Detect which cell encompasses the target text, then output its (x, y) center coordinate. 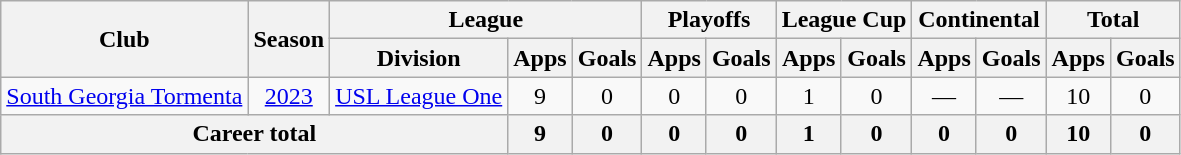
Division (419, 58)
South Georgia Tormenta (124, 96)
Club (124, 39)
Continental (979, 20)
Career total (254, 134)
League Cup (844, 20)
USL League One (419, 96)
League (486, 20)
Playoffs (709, 20)
2023 (289, 96)
Season (289, 39)
Total (1113, 20)
